Extract the [X, Y] coordinate from the center of the cell holding the provided text.  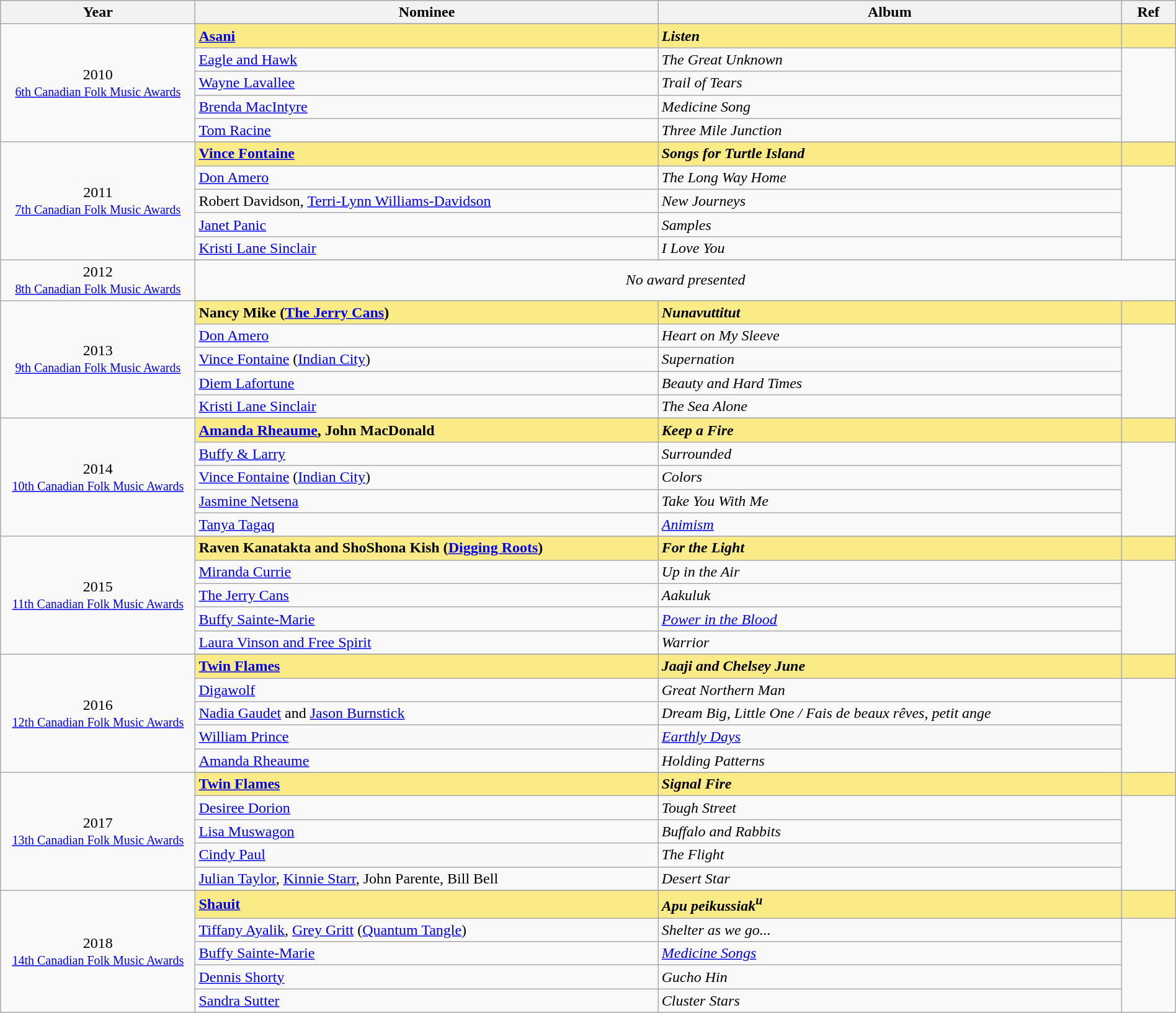
Dream Big, Little One / Fais de beaux rêves, petit ange [889, 714]
Samples [889, 224]
I Love You [889, 248]
Desiree Dorion [427, 808]
William Prince [427, 737]
Laura Vinson and Free Spirit [427, 642]
Surrounded [889, 454]
Miranda Currie [427, 572]
Vince Fontaine [427, 154]
No award presented [685, 280]
Keep a Fire [889, 430]
2012 8th Canadian Folk Music Awards [98, 280]
Great Northern Man [889, 690]
Tough Street [889, 808]
Diem Lafortune [427, 383]
Tom Racine [427, 130]
Desert Star [889, 878]
Take You With Me [889, 501]
Jasmine Netsena [427, 501]
Wayne Lavallee [427, 83]
Cluster Stars [889, 1001]
Brenda MacIntyre [427, 107]
Power in the Blood [889, 619]
Holding Patterns [889, 761]
The Sea Alone [889, 407]
Asani [427, 36]
2015 11th Canadian Folk Music Awards [98, 595]
Nadia Gaudet and Jason Burnstick [427, 714]
Gucho Hin [889, 977]
Warrior [889, 642]
New Journeys [889, 201]
Tanya Tagaq [427, 524]
2018 14th Canadian Folk Music Awards [98, 951]
The Long Way Home [889, 177]
2011 7th Canadian Folk Music Awards [98, 201]
For the Light [889, 548]
Earthly Days [889, 737]
Nunavuttitut [889, 312]
Dennis Shorty [427, 977]
2016 12th Canadian Folk Music Awards [98, 713]
Julian Taylor, Kinnie Starr, John Parente, Bill Bell [427, 878]
Buffy & Larry [427, 454]
Medicine Songs [889, 953]
Cindy Paul [427, 855]
Songs for Turtle Island [889, 154]
2010 6th Canadian Folk Music Awards [98, 83]
The Jerry Cans [427, 595]
Jaaji and Chelsey June [889, 666]
Signal Fire [889, 784]
2014 10th Canadian Folk Music Awards [98, 477]
Robert Davidson, Terri-Lynn Williams-Davidson [427, 201]
Tiffany Ayalik, Grey Gritt (Quantum Tangle) [427, 930]
Colors [889, 477]
Nancy Mike (The Jerry Cans) [427, 312]
Shelter as we go... [889, 930]
2017 13th Canadian Folk Music Awards [98, 831]
Raven Kanatakta and ShoShona Kish (Digging Roots) [427, 548]
Janet Panic [427, 224]
2013 9th Canadian Folk Music Awards [98, 359]
Album [889, 12]
Medicine Song [889, 107]
Apu peikussiaku [889, 904]
Trail of Tears [889, 83]
Animism [889, 524]
Digawolf [427, 690]
Listen [889, 36]
Amanda Rheaume, John MacDonald [427, 430]
Year [98, 12]
Three Mile Junction [889, 130]
Up in the Air [889, 572]
Ref [1149, 12]
Beauty and Hard Times [889, 383]
Lisa Muswagon [427, 831]
Sandra Sutter [427, 1001]
Heart on My Sleeve [889, 336]
Amanda Rheaume [427, 761]
Eagle and Hawk [427, 60]
Supernation [889, 360]
Buffalo and Rabbits [889, 831]
Aakuluk [889, 595]
The Flight [889, 855]
Shauit [427, 904]
Nominee [427, 12]
The Great Unknown [889, 60]
